Determine the (x, y) coordinate at the center of the cell enclosing the given text.  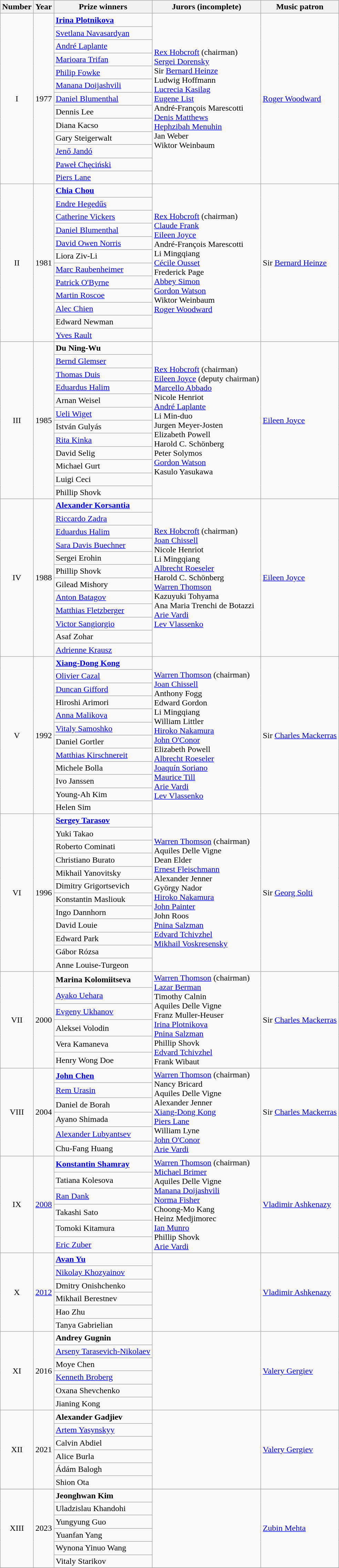
2021 (43, 1449)
Ingo Dannhorn (103, 912)
Henry Wong Doe (103, 1061)
Martin Roscoe (103, 295)
Anne Louise-Turgeon (103, 965)
David Selig (103, 453)
Daniel Gortler (103, 742)
Matthias Fletzberger (103, 611)
Music patron (300, 7)
Daniel de Borah (103, 1105)
Konstantin Shamray (103, 1164)
Philip Fowke (103, 72)
David Owen Norris (103, 243)
Gábor Rózsa (103, 952)
XII (17, 1449)
Arnan Weisel (103, 401)
Takashi Sato (103, 1212)
Artem Yasynskyy (103, 1430)
Dennis Lee (103, 112)
III (17, 420)
Mikhail Yanovitsky (103, 873)
Anton Batagov (103, 597)
Anna Malikova (103, 715)
1985 (43, 420)
Ayano Shimada (103, 1119)
Asaf Zohar (103, 637)
Evgeny Ukhanov (103, 1012)
Calvin Abdiel (103, 1443)
XIII (17, 1528)
1977 (43, 99)
Ádám Balogh (103, 1469)
Piers Lane (103, 178)
Mikhail Berestnev (103, 1299)
Matthias Kirschnereit (103, 755)
Catherine Vickers (103, 217)
Yuki Takao (103, 834)
Hiroshi Arimori (103, 702)
Chia Chou (103, 191)
IX (17, 1204)
John Chen (103, 1075)
Marioara Trifan (103, 59)
Yungyung Guo (103, 1522)
Konstantin Masliouk (103, 899)
Marc Raubenheimer (103, 269)
Vitaly Samoshko (103, 728)
2004 (43, 1112)
Patrick O'Byrne (103, 282)
Svetlana Navasardyan (103, 33)
Sir Bernard Heinze (300, 263)
Riccardo Zadra (103, 519)
Arseny Tarasevich-Nikolaev (103, 1351)
Alexander Korsantia (103, 505)
Manana Doijashvili (103, 86)
1996 (43, 893)
Thomas Duis (103, 374)
Andrey Gugnin (103, 1338)
Tomoki Kitamura (103, 1229)
VII (17, 1020)
Rem Urasin (103, 1090)
2016 (43, 1371)
Eric Zuber (103, 1245)
Endre Hegedűs (103, 204)
1988 (43, 578)
Ueli Wiget (103, 414)
2012 (43, 1292)
1981 (43, 263)
Adrienne Krausz (103, 650)
Alec Chien (103, 309)
VI (17, 893)
Sergei Erohin (103, 558)
Edward Newman (103, 322)
Jenő Jandó (103, 151)
André Laplante (103, 46)
Warren Thomson (chairman) Nancy Bricard Aquiles Delle Vigne Alexander Jenner Xiang-Dong Kong Piers Lane William Lyne John O'Conor Arie Vardi (207, 1112)
Liora Ziv-Li (103, 256)
Michele Bolla (103, 768)
Uladzislau Khandohi (103, 1509)
Jeonghwan Kim (103, 1496)
II (17, 263)
Zubin Mehta (300, 1528)
Sir Georg Solti (300, 893)
2023 (43, 1528)
Ran Dank (103, 1196)
Vitaly Starikov (103, 1561)
V (17, 735)
Xiang-Dong Kong (103, 663)
Year (43, 7)
Number (17, 7)
Bernd Glemser (103, 361)
Christiano Burato (103, 860)
Hao Zhu (103, 1312)
Rita Kinka (103, 440)
Dimitry Grigortsevich (103, 886)
Chu-Fang Huang (103, 1148)
Helen Sim (103, 807)
I (17, 99)
Olivier Cazal (103, 676)
Nikolay Khozyainov (103, 1273)
X (17, 1292)
Michael Gurt (103, 466)
Vera Kamaneva (103, 1044)
2000 (43, 1020)
Kenneth Broberg (103, 1377)
Roger Woodward (300, 99)
VIII (17, 1112)
Victor Sangiorgio (103, 624)
Alexander Gadjiev (103, 1417)
Tanya Gabrielian (103, 1325)
Moye Chen (103, 1364)
Gilead Mishory (103, 584)
Gary Steigerwalt (103, 138)
Roberto Cominati (103, 847)
Jianing Kong (103, 1404)
Young-Ah Kim (103, 794)
Diana Kacso (103, 125)
Prize winners (103, 7)
Marina Kolomiitseva (103, 979)
David Louie (103, 925)
Jurors (incomplete) (207, 7)
Yuanfan Yang (103, 1535)
Edward Park (103, 938)
Avan Yu (103, 1259)
Alexander Lubyantsev (103, 1134)
Alice Burla (103, 1456)
Oxana Shevchenko (103, 1390)
Ayako Uehara (103, 996)
Ivo Janssen (103, 781)
Irina Plotnikova (103, 20)
Du Ning-Wu (103, 348)
Tatiana Kolesova (103, 1180)
IV (17, 578)
Luigi Ceci (103, 479)
Sergey Tarasov (103, 821)
Shion Ota (103, 1482)
Aleksei Volodin (103, 1028)
1992 (43, 735)
2008 (43, 1204)
Paweł Chęciński (103, 164)
Sara Davis Buechner (103, 545)
Dmitry Onishchenko (103, 1286)
XI (17, 1371)
Yves Rault (103, 335)
István Gulyás (103, 427)
Duncan Gifford (103, 689)
Wynona Yinuo Wang (103, 1548)
